Identify which cell holds the provided text, then report its [x, y] central coordinate. 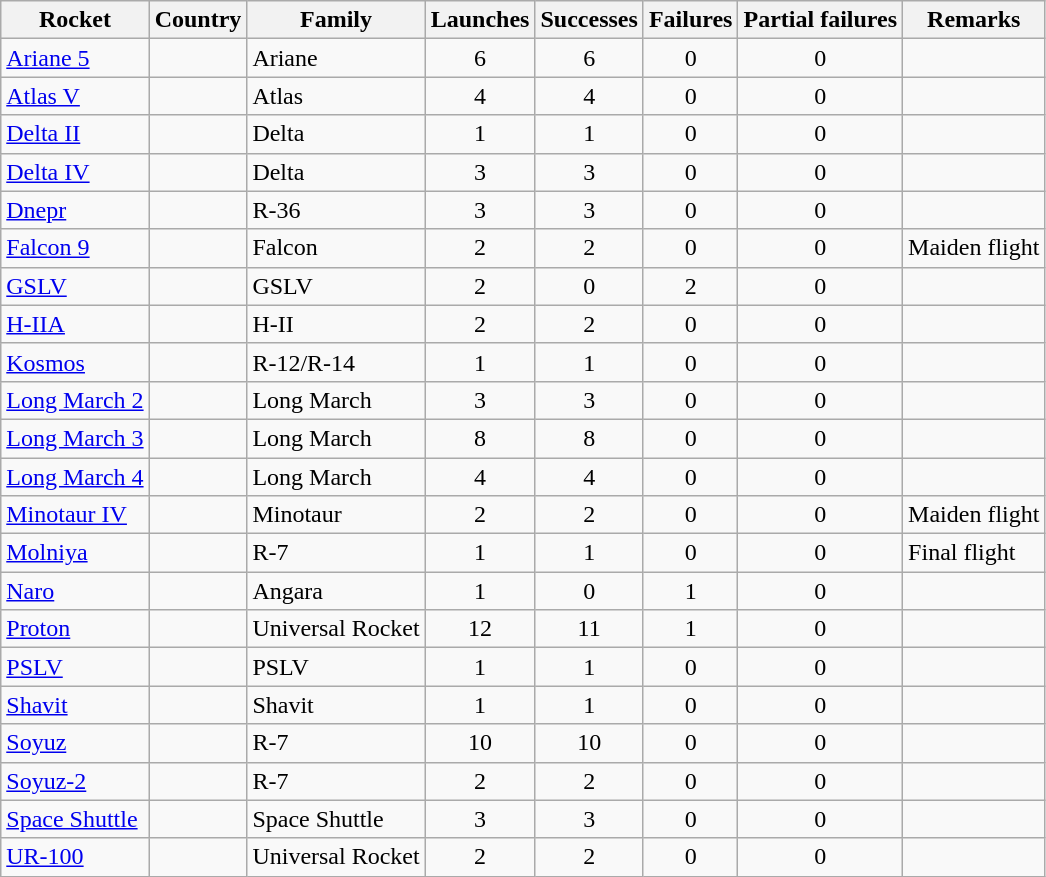
Country [198, 20]
Minotaur IV [75, 515]
Minotaur [336, 515]
UR-100 [75, 857]
Ariane 5 [75, 58]
Soyuz-2 [75, 781]
H-IIA [75, 324]
Soyuz [75, 743]
Final flight [974, 553]
Molniya [75, 553]
12 [480, 629]
Atlas V [75, 96]
Failures [690, 20]
Partial failures [820, 20]
Long March 3 [75, 438]
Atlas [336, 96]
Ariane [336, 58]
Long March 4 [75, 477]
Delta II [75, 134]
Delta IV [75, 172]
Remarks [974, 20]
R-36 [336, 210]
Successes [589, 20]
Dnepr [75, 210]
Launches [480, 20]
Falcon [336, 248]
Falcon 9 [75, 248]
Naro [75, 591]
Kosmos [75, 362]
R-12/R-14 [336, 362]
Family [336, 20]
H-II [336, 324]
11 [589, 629]
Angara [336, 591]
Rocket [75, 20]
Long March 2 [75, 400]
Proton [75, 629]
